Provide the (X, Y) coordinate of the cell's center where the given text is located.  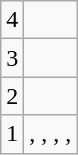
3 (12, 58)
2 (12, 96)
4 (12, 20)
, , , , (50, 134)
1 (12, 134)
